Capture the cell that displays the provided text and extract its (X, Y) central coordinate. 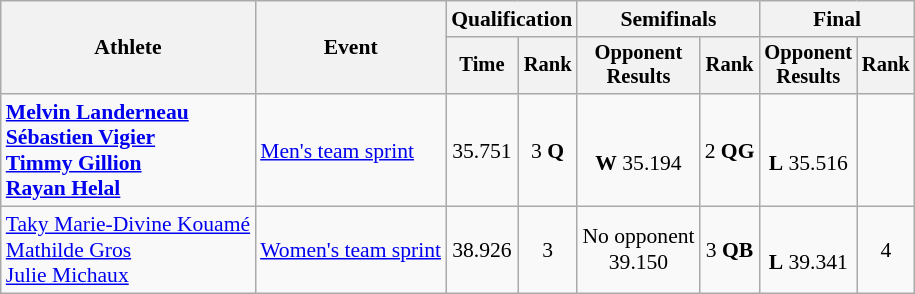
Melvin LanderneauSébastien VigierTimmy GillionRayan Helal (128, 150)
3 Q (548, 150)
3 QB (730, 250)
Event (350, 48)
Time (482, 66)
2 QG (730, 150)
Taky Marie-Divine KouaméMathilde GrosJulie Michaux (128, 250)
L 35.516 (808, 150)
3 (548, 250)
4 (886, 250)
L 39.341 (808, 250)
35.751 (482, 150)
Athlete (128, 48)
38.926 (482, 250)
W 35.194 (638, 150)
Final (838, 19)
Men's team sprint (350, 150)
Semifinals (668, 19)
Women's team sprint (350, 250)
No opponent39.150 (638, 250)
Qualification (512, 19)
